Detect which cell encompasses the target text, then output its [X, Y] center coordinate. 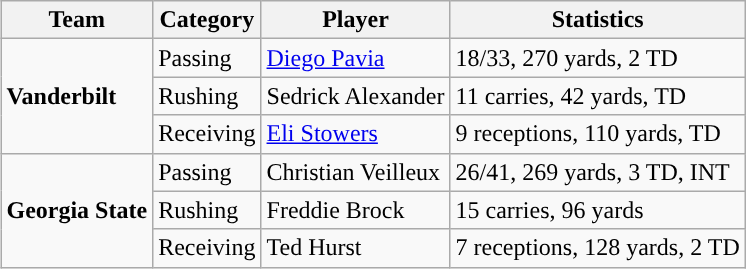
Player [356, 20]
18/33, 270 yards, 2 TD [598, 58]
Eli Stowers [356, 134]
26/41, 269 yards, 3 TD, INT [598, 172]
Statistics [598, 20]
Sedrick Alexander [356, 96]
Christian Veilleux [356, 172]
9 receptions, 110 yards, TD [598, 134]
Category [207, 20]
Vanderbilt [77, 96]
Georgia State [77, 210]
Team [77, 20]
7 receptions, 128 yards, 2 TD [598, 248]
15 carries, 96 yards [598, 210]
Diego Pavia [356, 58]
Freddie Brock [356, 210]
11 carries, 42 yards, TD [598, 96]
Ted Hurst [356, 248]
